Scan for the cell matching the given text and deliver its (X, Y) coordinate at center. 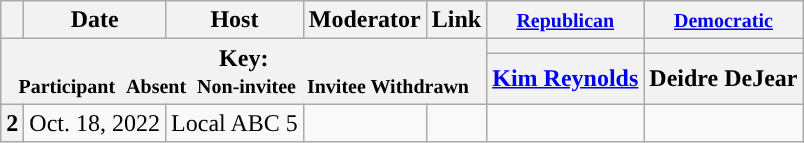
Local ABC 5 (235, 123)
2 (12, 123)
Democratic (724, 20)
Kim Reynolds (566, 78)
Host (235, 20)
Key: Participant Absent Non-invitee Invitee Withdrawn (244, 72)
Moderator (364, 20)
Republican (566, 20)
Link (456, 20)
Oct. 18, 2022 (95, 123)
Date (95, 20)
Deidre DeJear (724, 78)
